Output the (x, y) coordinate of the center of the cell containing the given text.  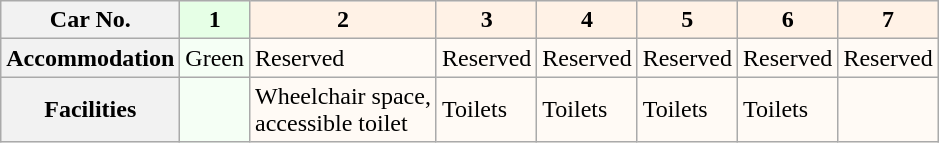
7 (888, 20)
Facilities (90, 110)
2 (342, 20)
6 (788, 20)
3 (486, 20)
Wheelchair space,accessible toilet (342, 110)
Car No. (90, 20)
Accommodation (90, 58)
Green (215, 58)
5 (687, 20)
1 (215, 20)
4 (587, 20)
